Output the (X, Y) coordinate of the center of the cell containing the given text.  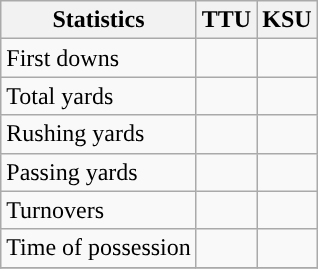
Rushing yards (99, 134)
TTU (226, 20)
Statistics (99, 20)
Turnovers (99, 210)
First downs (99, 58)
Total yards (99, 96)
Time of possession (99, 248)
KSU (287, 20)
Passing yards (99, 172)
